Pinpoint the cell where the given text exists, returning its [X, Y] midpoint coordinate. 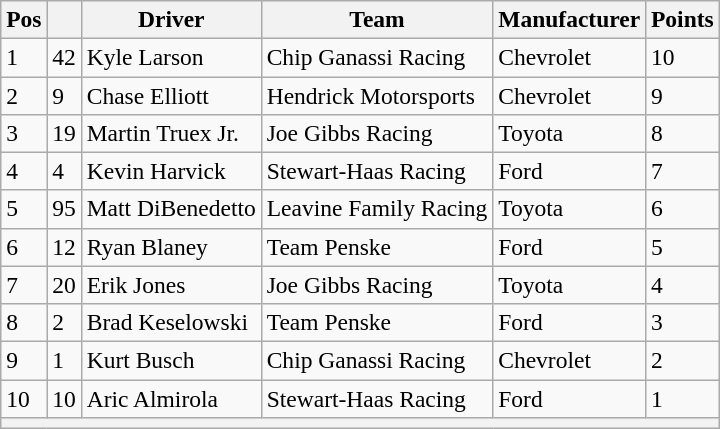
Aric Almirola [171, 398]
95 [64, 209]
Hendrick Motorsports [377, 95]
Ryan Blaney [171, 247]
Brad Keselowski [171, 322]
Leavine Family Racing [377, 209]
Team [377, 19]
Pos [24, 19]
Martin Truex Jr. [171, 133]
19 [64, 133]
Kurt Busch [171, 360]
Matt DiBenedetto [171, 209]
42 [64, 57]
Points [683, 19]
Kyle Larson [171, 57]
12 [64, 247]
Erik Jones [171, 285]
Manufacturer [570, 19]
Chase Elliott [171, 95]
20 [64, 285]
Kevin Harvick [171, 171]
Driver [171, 19]
